Find where the given text appears and provide that cell's center as [x, y] coordinate. 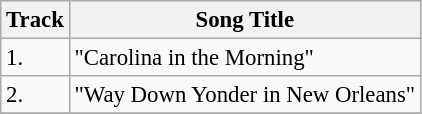
Track [35, 20]
2. [35, 95]
"Carolina in the Morning" [244, 58]
Song Title [244, 20]
"Way Down Yonder in New Orleans" [244, 95]
1. [35, 58]
